Determine the [X, Y] coordinate at the center of the cell enclosing the given text.  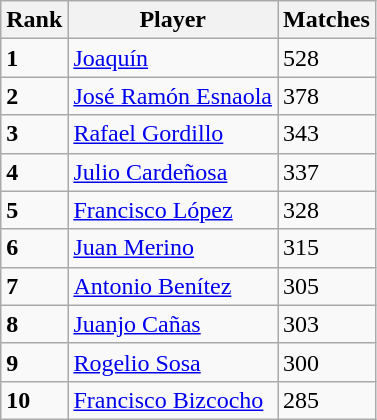
4 [34, 172]
9 [34, 362]
Rogelio Sosa [173, 362]
285 [327, 400]
528 [327, 58]
Joaquín [173, 58]
7 [34, 286]
300 [327, 362]
8 [34, 324]
Antonio Benítez [173, 286]
343 [327, 134]
Player [173, 20]
315 [327, 248]
Francisco Bizcocho [173, 400]
Francisco López [173, 210]
José Ramón Esnaola [173, 96]
3 [34, 134]
5 [34, 210]
6 [34, 248]
328 [327, 210]
Julio Cardeñosa [173, 172]
Rafael Gordillo [173, 134]
Rank [34, 20]
Juan Merino [173, 248]
305 [327, 286]
10 [34, 400]
337 [327, 172]
378 [327, 96]
Matches [327, 20]
Juanjo Cañas [173, 324]
303 [327, 324]
2 [34, 96]
1 [34, 58]
